Identify which cell holds the provided text, then report its (X, Y) central coordinate. 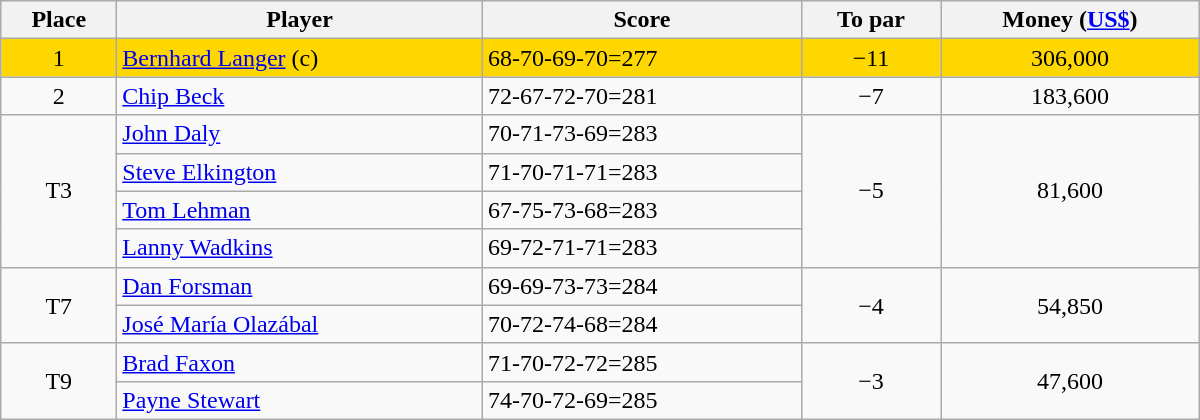
To par (870, 20)
67-75-73-68=283 (642, 210)
Tom Lehman (300, 210)
Steve Elkington (300, 172)
−11 (870, 58)
71-70-72-72=285 (642, 362)
69-69-73-73=284 (642, 286)
74-70-72-69=285 (642, 400)
47,600 (1070, 381)
Chip Beck (300, 96)
Money (US$) (1070, 20)
Score (642, 20)
Place (59, 20)
70-72-74-68=284 (642, 324)
T7 (59, 305)
T3 (59, 191)
Lanny Wadkins (300, 248)
70-71-73-69=283 (642, 134)
1 (59, 58)
José María Olazábal (300, 324)
2 (59, 96)
T9 (59, 381)
−5 (870, 191)
Payne Stewart (300, 400)
81,600 (1070, 191)
Dan Forsman (300, 286)
Brad Faxon (300, 362)
54,850 (1070, 305)
Bernhard Langer (c) (300, 58)
−4 (870, 305)
71-70-71-71=283 (642, 172)
69-72-71-71=283 (642, 248)
John Daly (300, 134)
306,000 (1070, 58)
183,600 (1070, 96)
−7 (870, 96)
68-70-69-70=277 (642, 58)
72-67-72-70=281 (642, 96)
Player (300, 20)
−3 (870, 381)
